Provide the (x, y) coordinate of the cell's center where the given text is located.  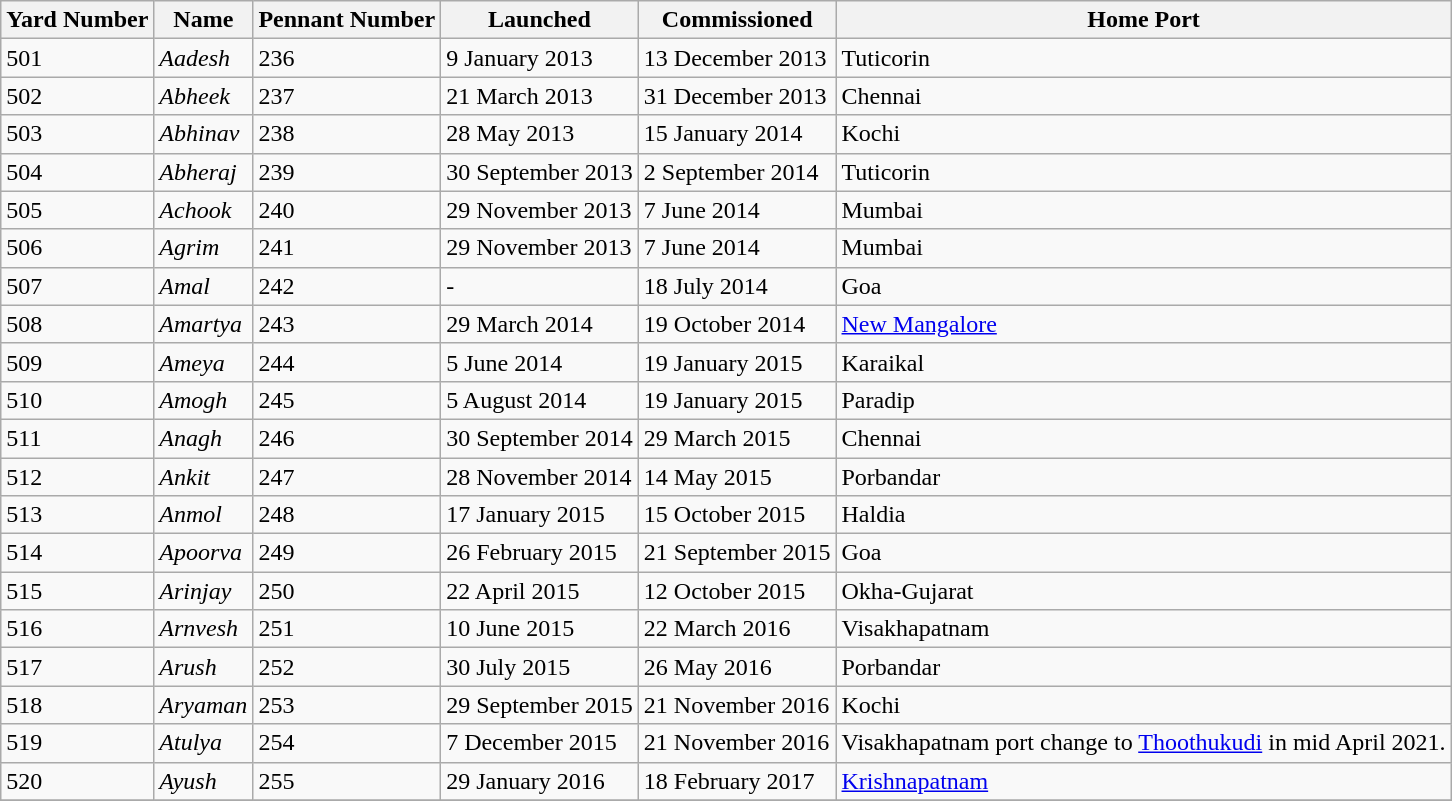
21 September 2015 (737, 553)
Arinjay (204, 591)
28 November 2014 (540, 477)
240 (347, 210)
254 (347, 743)
31 December 2013 (737, 96)
New Mangalore (1144, 324)
21 March 2013 (540, 96)
Apoorva (204, 553)
15 October 2015 (737, 515)
Launched (540, 20)
Amal (204, 286)
Home Port (1144, 20)
Aryaman (204, 705)
518 (78, 705)
508 (78, 324)
2 September 2014 (737, 172)
19 October 2014 (737, 324)
Abheraj (204, 172)
509 (78, 362)
Paradip (1144, 400)
520 (78, 781)
Amartya (204, 324)
Achook (204, 210)
15 January 2014 (737, 134)
26 May 2016 (737, 667)
14 May 2015 (737, 477)
507 (78, 286)
29 March 2015 (737, 438)
251 (347, 629)
502 (78, 96)
248 (347, 515)
241 (347, 248)
18 July 2014 (737, 286)
255 (347, 781)
506 (78, 248)
- (540, 286)
Agrim (204, 248)
Amogh (204, 400)
30 September 2014 (540, 438)
7 December 2015 (540, 743)
247 (347, 477)
26 February 2015 (540, 553)
13 December 2013 (737, 58)
246 (347, 438)
253 (347, 705)
Atulya (204, 743)
Haldia (1144, 515)
Commissioned (737, 20)
Arnvesh (204, 629)
Aadesh (204, 58)
238 (347, 134)
22 March 2016 (737, 629)
245 (347, 400)
22 April 2015 (540, 591)
5 August 2014 (540, 400)
514 (78, 553)
12 October 2015 (737, 591)
Visakhapatnam port change to Thoothukudi in mid April 2021. (1144, 743)
Arush (204, 667)
29 March 2014 (540, 324)
505 (78, 210)
243 (347, 324)
10 June 2015 (540, 629)
242 (347, 286)
519 (78, 743)
9 January 2013 (540, 58)
29 September 2015 (540, 705)
Abheek (204, 96)
Anmol (204, 515)
513 (78, 515)
237 (347, 96)
Name (204, 20)
503 (78, 134)
515 (78, 591)
Karaikal (1144, 362)
29 January 2016 (540, 781)
512 (78, 477)
Ayush (204, 781)
516 (78, 629)
510 (78, 400)
Ankit (204, 477)
511 (78, 438)
239 (347, 172)
Pennant Number (347, 20)
Anagh (204, 438)
5 June 2014 (540, 362)
Yard Number (78, 20)
249 (347, 553)
Abhinav (204, 134)
517 (78, 667)
18 February 2017 (737, 781)
Visakhapatnam (1144, 629)
30 September 2013 (540, 172)
244 (347, 362)
Okha-Gujarat (1144, 591)
501 (78, 58)
Ameya (204, 362)
252 (347, 667)
Krishnapatnam (1144, 781)
30 July 2015 (540, 667)
236 (347, 58)
504 (78, 172)
28 May 2013 (540, 134)
250 (347, 591)
17 January 2015 (540, 515)
